Determine the [X, Y] coordinate at the center of the cell enclosing the given text.  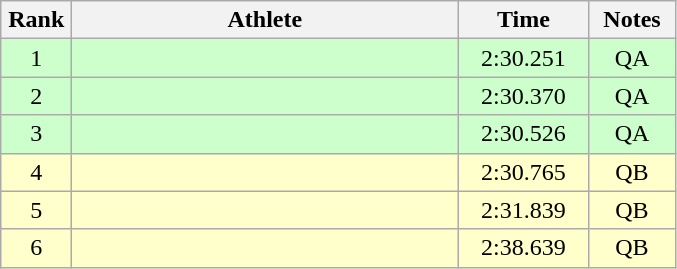
2:30.765 [524, 172]
2:30.526 [524, 134]
6 [36, 248]
2:38.639 [524, 248]
Notes [632, 20]
1 [36, 58]
2:30.251 [524, 58]
2 [36, 96]
Rank [36, 20]
Athlete [265, 20]
5 [36, 210]
2:30.370 [524, 96]
Time [524, 20]
3 [36, 134]
4 [36, 172]
2:31.839 [524, 210]
